Provide the (X, Y) coordinate of the cell's center where the given text is located.  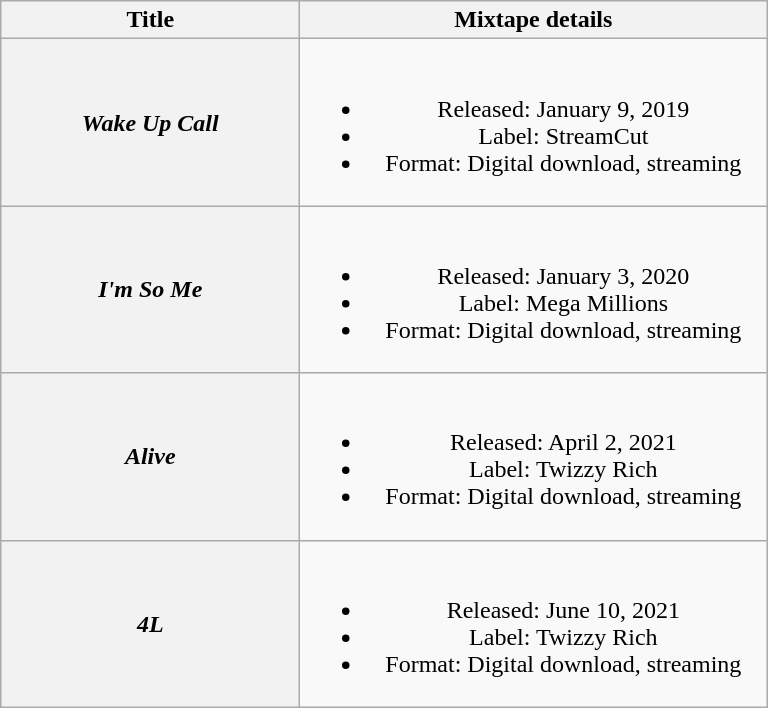
Mixtape details (534, 20)
I'm So Me (150, 290)
Title (150, 20)
Wake Up Call (150, 122)
Released: January 9, 2019Label: StreamCutFormat: Digital download, streaming (534, 122)
Released: January 3, 2020Label: Mega MillionsFormat: Digital download, streaming (534, 290)
4L (150, 624)
Released: April 2, 2021Label: Twizzy RichFormat: Digital download, streaming (534, 456)
Alive (150, 456)
Released: June 10, 2021Label: Twizzy RichFormat: Digital download, streaming (534, 624)
